From the cell containing the given text, extract its center point as (X, Y) coordinate. 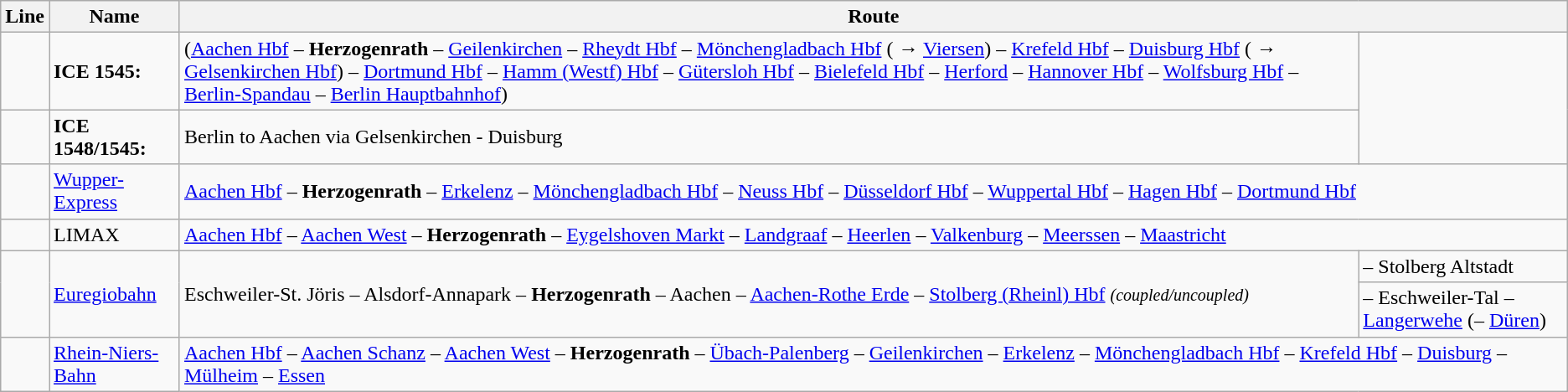
– Stolberg Altstadt (1462, 266)
Aachen Hbf – Herzogenrath – Erkelenz – Mönchengladbach Hbf – Neuss Hbf – Düsseldorf Hbf – Wuppertal Hbf – Hagen Hbf – Dortmund Hbf (873, 191)
Name (114, 17)
Route (873, 17)
LIMAX (114, 235)
Line (25, 17)
Euregiobahn (114, 293)
Berlin to Aachen via Gelsenkirchen - Duisburg (769, 137)
Wupper-Express (114, 191)
– Eschweiler-Tal – Langerwehe (– Düren) (1462, 310)
ICE 1548/1545: (114, 137)
Aachen Hbf – Aachen West – Herzogenrath – Eygelshoven Markt – Landgraaf – Heerlen – Valkenburg – Meerssen – Maastricht (873, 235)
Rhein-Niers-Bahn (114, 364)
ICE 1545: (114, 71)
Eschweiler-St. Jöris – Alsdorf-Annapark – Herzogenrath – Aachen – Aachen-Rothe Erde – Stolberg (Rheinl) Hbf (coupled/uncoupled) (769, 293)
